Extract the [X, Y] coordinate from the center of the cell holding the provided text.  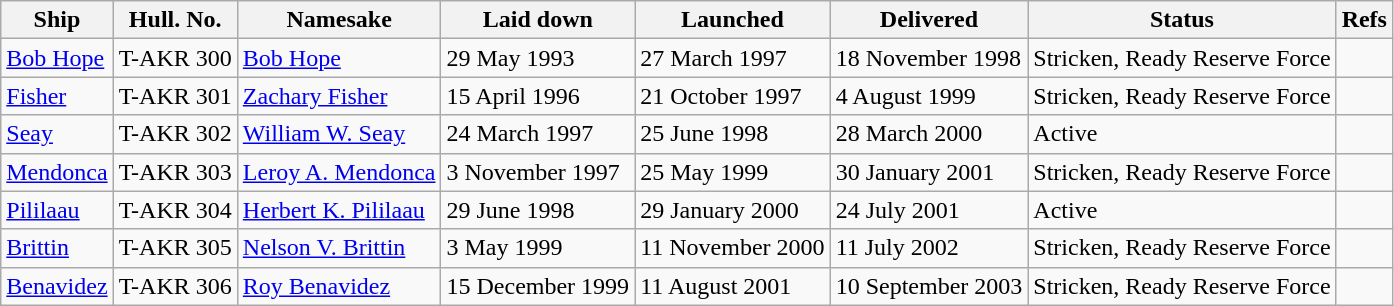
Refs [1364, 20]
24 July 2001 [929, 210]
10 September 2003 [929, 286]
15 December 1999 [538, 286]
Ship [57, 20]
21 October 1997 [732, 96]
T-AKR 301 [175, 96]
29 May 1993 [538, 58]
25 May 1999 [732, 172]
Fisher [57, 96]
4 August 1999 [929, 96]
25 June 1998 [732, 134]
T-AKR 304 [175, 210]
29 January 2000 [732, 210]
Benavidez [57, 286]
Laid down [538, 20]
3 May 1999 [538, 248]
William W. Seay [339, 134]
Seay [57, 134]
11 November 2000 [732, 248]
Delivered [929, 20]
11 August 2001 [732, 286]
28 March 2000 [929, 134]
Namesake [339, 20]
18 November 1998 [929, 58]
Status [1182, 20]
Launched [732, 20]
30 January 2001 [929, 172]
15 April 1996 [538, 96]
Zachary Fisher [339, 96]
29 June 1998 [538, 210]
Roy Benavidez [339, 286]
T-AKR 305 [175, 248]
Pililaau [57, 210]
3 November 1997 [538, 172]
T-AKR 302 [175, 134]
Brittin [57, 248]
T-AKR 306 [175, 286]
T-AKR 300 [175, 58]
Nelson V. Brittin [339, 248]
Herbert K. Pililaau [339, 210]
Leroy A. Mendonca [339, 172]
Hull. No. [175, 20]
T-AKR 303 [175, 172]
24 March 1997 [538, 134]
Mendonca [57, 172]
11 July 2002 [929, 248]
27 March 1997 [732, 58]
